Determine the [x, y] coordinate at the center of the cell enclosing the given text.  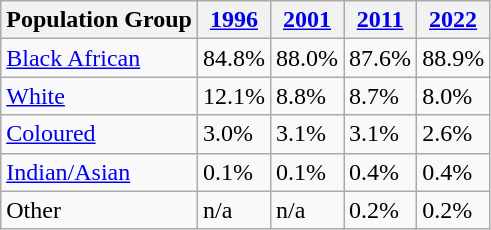
88.0% [306, 58]
87.6% [380, 58]
Population Group [100, 20]
2022 [454, 20]
8.0% [454, 96]
Coloured [100, 134]
3.0% [234, 134]
8.8% [306, 96]
88.9% [454, 58]
2011 [380, 20]
8.7% [380, 96]
1996 [234, 20]
Black African [100, 58]
84.8% [234, 58]
12.1% [234, 96]
Other [100, 210]
Indian/Asian [100, 172]
White [100, 96]
2001 [306, 20]
2.6% [454, 134]
